For the text-containing cell, return its midpoint in (X, Y) coordinate format. 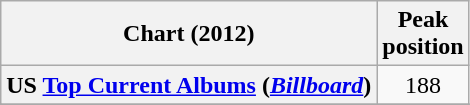
Peakposition (423, 34)
188 (423, 85)
Chart (2012) (189, 34)
US Top Current Albums (Billboard) (189, 85)
